Search for the cell housing the specified text and yield its (x, y) center coordinate. 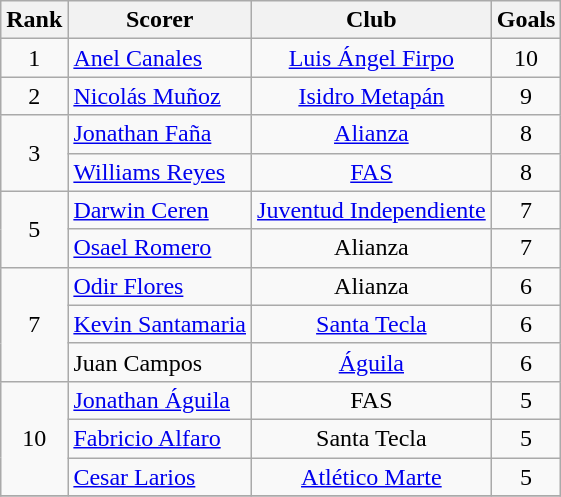
Williams Reyes (160, 172)
Juan Campos (160, 362)
Jonathan Águila (160, 400)
Isidro Metapán (372, 96)
3 (34, 153)
Club (372, 20)
Anel Canales (160, 58)
Osael Romero (160, 248)
2 (34, 96)
Nicolás Muñoz (160, 96)
Kevin Santamaria (160, 324)
Atlético Marte (372, 477)
Luis Ángel Firpo (372, 58)
Goals (526, 20)
Cesar Larios (160, 477)
Scorer (160, 20)
1 (34, 58)
Darwin Ceren (160, 210)
Juventud Independiente (372, 210)
Fabricio Alfaro (160, 438)
Jonathan Faña (160, 134)
Odir Flores (160, 286)
Rank (34, 20)
9 (526, 96)
Águila (372, 362)
